From the cell containing the given text, extract its center point as [X, Y] coordinate. 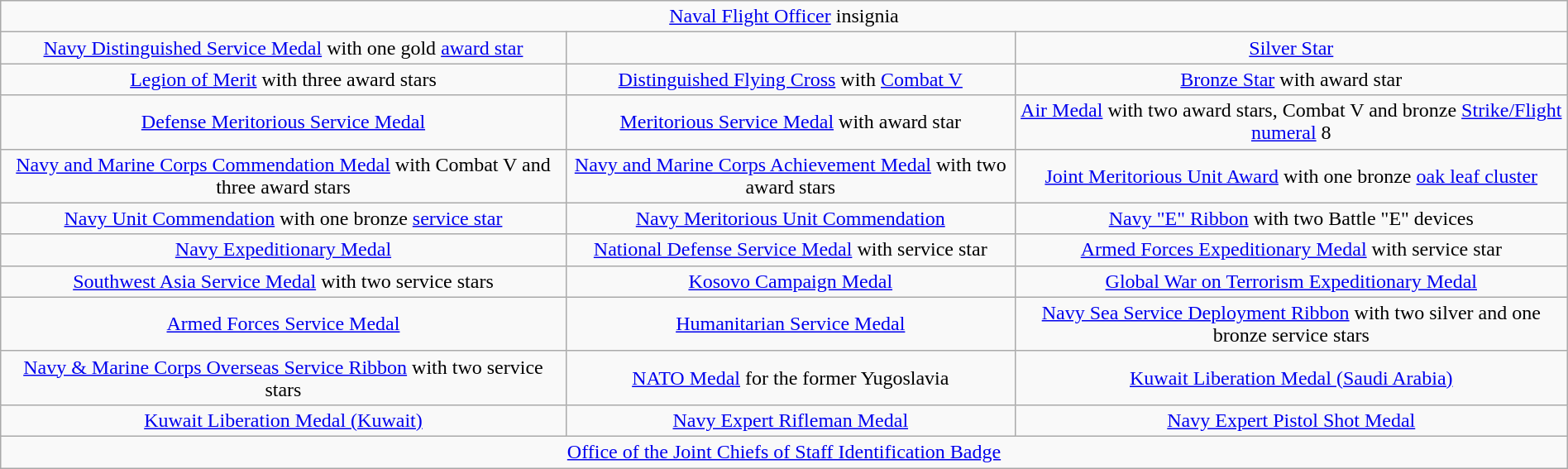
Naval Flight Officer insignia [784, 17]
Defense Meritorious Service Medal [283, 122]
Kosovo Campaign Medal [791, 281]
Navy & Marine Corps Overseas Service Ribbon with two service stars [283, 377]
Air Medal with two award stars, Combat V and bronze Strike/Flight numeral 8 [1291, 122]
Navy and Marine Corps Commendation Medal with Combat V and three award stars [283, 175]
Armed Forces Expeditionary Medal with service star [1291, 250]
Bronze Star with award star [1291, 79]
Navy Expert Pistol Shot Medal [1291, 420]
Navy Expert Rifleman Medal [791, 420]
Navy and Marine Corps Achievement Medal with two award stars [791, 175]
Joint Meritorious Unit Award with one bronze oak leaf cluster [1291, 175]
Navy Distinguished Service Medal with one gold award star [283, 48]
Navy "E" Ribbon with two Battle "E" devices [1291, 218]
Distinguished Flying Cross with Combat V [791, 79]
Navy Meritorious Unit Commendation [791, 218]
NATO Medal for the former Yugoslavia [791, 377]
Silver Star [1291, 48]
Navy Sea Service Deployment Ribbon with two silver and one bronze service stars [1291, 324]
National Defense Service Medal with service star [791, 250]
Global War on Terrorism Expeditionary Medal [1291, 281]
Humanitarian Service Medal [791, 324]
Meritorious Service Medal with award star [791, 122]
Legion of Merit with three award stars [283, 79]
Navy Expeditionary Medal [283, 250]
Armed Forces Service Medal [283, 324]
Navy Unit Commendation with one bronze service star [283, 218]
Kuwait Liberation Medal (Kuwait) [283, 420]
Kuwait Liberation Medal (Saudi Arabia) [1291, 377]
Office of the Joint Chiefs of Staff Identification Badge [784, 452]
Southwest Asia Service Medal with two service stars [283, 281]
